Pinpoint the cell where the given text exists, returning its (X, Y) midpoint coordinate. 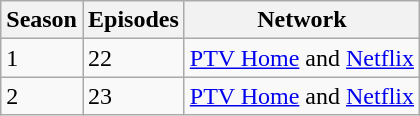
Episodes (133, 20)
2 (42, 96)
22 (133, 58)
Season (42, 20)
23 (133, 96)
1 (42, 58)
Network (302, 20)
